Provide the [X, Y] coordinate of the cell's center where the given text is located.  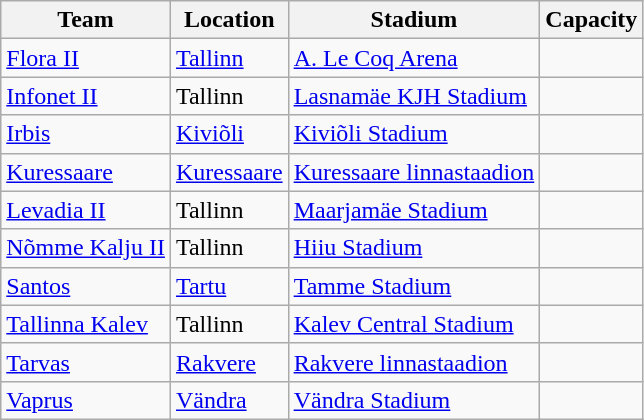
Stadium [414, 20]
Flora II [86, 58]
Nõmme Kalju II [86, 248]
Location [229, 20]
Maarjamäe Stadium [414, 210]
Lasnamäe KJH Stadium [414, 96]
Vändra Stadium [414, 400]
Tallinna Kalev [86, 324]
Infonet II [86, 96]
Capacity [592, 20]
Kiviõli [229, 134]
Rakvere linnastaadion [414, 362]
Tartu [229, 286]
Kuressaare linnastaadion [414, 172]
Tarvas [86, 362]
Kalev Central Stadium [414, 324]
Rakvere [229, 362]
A. Le Coq Arena [414, 58]
Irbis [86, 134]
Vändra [229, 400]
Vaprus [86, 400]
Hiiu Stadium [414, 248]
Team [86, 20]
Tamme Stadium [414, 286]
Levadia II [86, 210]
Kiviõli Stadium [414, 134]
Santos [86, 286]
